Extract the [x, y] coordinate from the center of the cell holding the provided text.  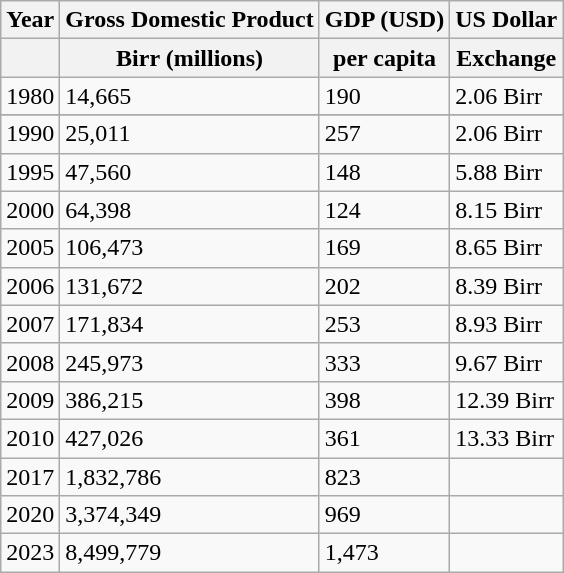
8,499,779 [190, 553]
Year [30, 20]
2020 [30, 515]
1,832,786 [190, 477]
190 [384, 96]
8.39 Birr [506, 286]
2006 [30, 286]
171,834 [190, 324]
US Dollar [506, 20]
2009 [30, 400]
202 [384, 286]
2005 [30, 248]
257 [384, 134]
386,215 [190, 400]
823 [384, 477]
2017 [30, 477]
2007 [30, 324]
3,374,349 [190, 515]
13.33 Birr [506, 438]
245,973 [190, 362]
361 [384, 438]
969 [384, 515]
14,665 [190, 96]
8.65 Birr [506, 248]
333 [384, 362]
2008 [30, 362]
12.39 Birr [506, 400]
8.15 Birr [506, 210]
427,026 [190, 438]
1990 [30, 134]
64,398 [190, 210]
169 [384, 248]
131,672 [190, 286]
2000 [30, 210]
1,473 [384, 553]
Exchange [506, 58]
Birr (millions) [190, 58]
1995 [30, 172]
148 [384, 172]
1980 [30, 96]
398 [384, 400]
25,011 [190, 134]
124 [384, 210]
253 [384, 324]
47,560 [190, 172]
Gross Domestic Product [190, 20]
2010 [30, 438]
8.93 Birr [506, 324]
per capita [384, 58]
9.67 Birr [506, 362]
GDP (USD) [384, 20]
106,473 [190, 248]
2023 [30, 553]
5.88 Birr [506, 172]
